Return the [X, Y] coordinate for the center point of the cell that contains the specified text.  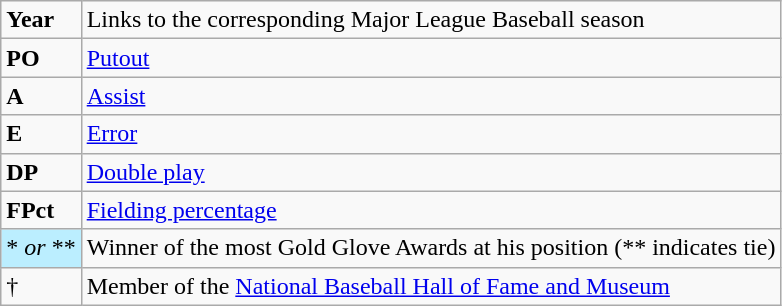
DP [41, 172]
Assist [431, 96]
Putout [431, 58]
Member of the National Baseball Hall of Fame and Museum [431, 286]
Year [41, 20]
PO [41, 58]
Double play [431, 172]
* or ** [41, 248]
Links to the corresponding Major League Baseball season [431, 20]
A [41, 96]
† [41, 286]
Error [431, 134]
Winner of the most Gold Glove Awards at his position (** indicates tie) [431, 248]
E [41, 134]
Fielding percentage [431, 210]
FPct [41, 210]
